Locate the cell with the specified text and output its (x, y) center coordinate. 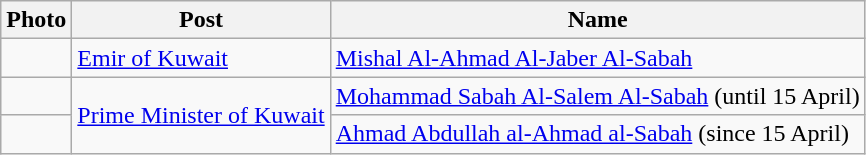
Mohammad Sabah Al-Salem Al-Sabah (until 15 April) (598, 96)
Mishal Al-Ahmad Al-Jaber Al-Sabah (598, 58)
Emir of Kuwait (201, 58)
Prime Minister of Kuwait (201, 115)
Ahmad Abdullah al-Ahmad al-Sabah (since 15 April) (598, 134)
Name (598, 20)
Post (201, 20)
Photo (36, 20)
